Locate the cell with the specified text and output its (x, y) center coordinate. 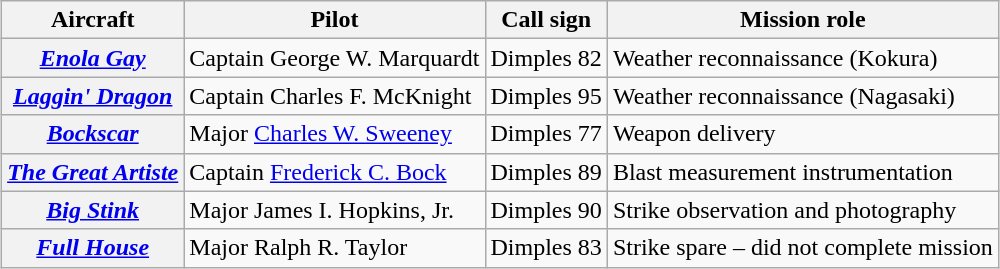
Laggin' Dragon (93, 96)
Dimples 77 (546, 134)
Dimples 90 (546, 210)
Dimples 89 (546, 172)
Pilot (334, 20)
Enola Gay (93, 58)
Blast measurement instrumentation (802, 172)
Dimples 83 (546, 248)
Call sign (546, 20)
Aircraft (93, 20)
Major Charles W. Sweeney (334, 134)
Dimples 95 (546, 96)
Major Ralph R. Taylor (334, 248)
Weather reconnaissance (Nagasaki) (802, 96)
Weather reconnaissance (Kokura) (802, 58)
Captain Charles F. McKnight (334, 96)
Mission role (802, 20)
Big Stink (93, 210)
Major James I. Hopkins, Jr. (334, 210)
Captain Frederick C. Bock (334, 172)
Bockscar (93, 134)
Full House (93, 248)
Weapon delivery (802, 134)
The Great Artiste (93, 172)
Strike spare – did not complete mission (802, 248)
Strike observation and photography (802, 210)
Captain George W. Marquardt (334, 58)
Dimples 82 (546, 58)
